From the cell containing the given text, extract its center point as (X, Y) coordinate. 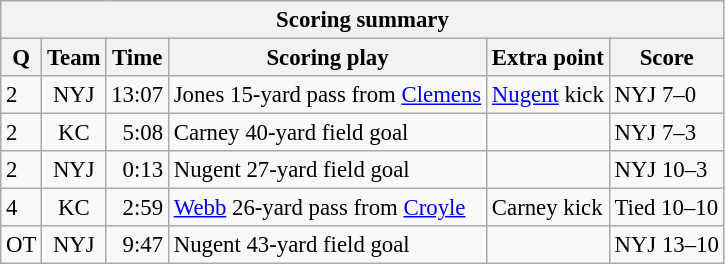
Extra point (548, 58)
Carney 40-yard field goal (327, 133)
2:59 (138, 208)
Nugent 27-yard field goal (327, 170)
Nugent 43-yard field goal (327, 245)
Scoring play (327, 58)
Jones 15-yard pass from Clemens (327, 95)
Carney kick (548, 208)
Team (74, 58)
13:07 (138, 95)
4 (22, 208)
OT (22, 245)
5:08 (138, 133)
Scoring summary (362, 20)
Score (666, 58)
Webb 26-yard pass from Croyle (327, 208)
Q (22, 58)
NYJ 13–10 (666, 245)
NYJ 7–0 (666, 95)
NYJ 10–3 (666, 170)
0:13 (138, 170)
9:47 (138, 245)
Tied 10–10 (666, 208)
NYJ 7–3 (666, 133)
Nugent kick (548, 95)
Time (138, 58)
